Capture the cell that displays the provided text and extract its (X, Y) central coordinate. 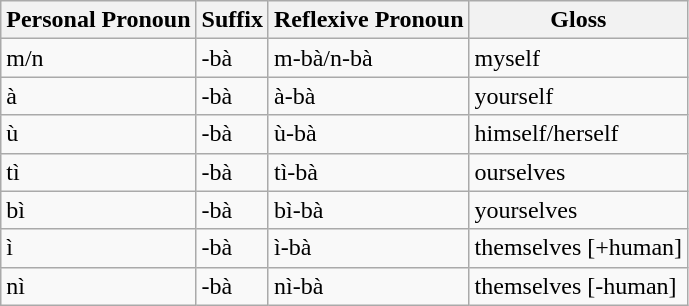
ourselves (578, 172)
ì (98, 248)
ù (98, 134)
Personal Pronoun (98, 20)
tì-bà (368, 172)
ù-bà (368, 134)
m/n (98, 58)
Reflexive Pronoun (368, 20)
themselves [-human] (578, 286)
à (98, 96)
ì-bà (368, 248)
myself (578, 58)
tì (98, 172)
nì-bà (368, 286)
yourselves (578, 210)
bì (98, 210)
nì (98, 286)
bì-bà (368, 210)
themselves [+human] (578, 248)
yourself (578, 96)
Gloss (578, 20)
à-bà (368, 96)
Suffix (232, 20)
m-bà/n-bà (368, 58)
himself/herself (578, 134)
